Identify which cell holds the provided text, then report its (X, Y) central coordinate. 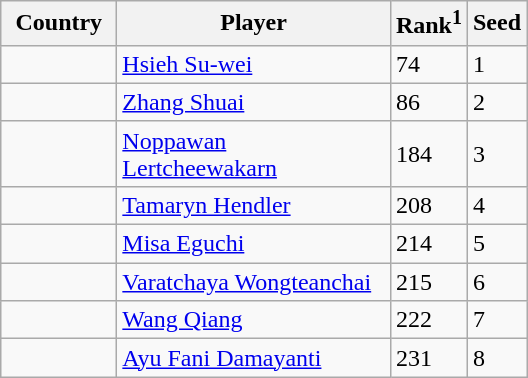
Varatchaya Wongteanchai (254, 282)
74 (428, 64)
Player (254, 24)
3 (496, 154)
Wang Qiang (254, 320)
Zhang Shuai (254, 102)
Country (59, 24)
Noppawan Lertcheewakarn (254, 154)
Rank1 (428, 24)
Seed (496, 24)
4 (496, 205)
Hsieh Su-wei (254, 64)
1 (496, 64)
222 (428, 320)
5 (496, 244)
Tamaryn Hendler (254, 205)
6 (496, 282)
215 (428, 282)
86 (428, 102)
Ayu Fani Damayanti (254, 358)
7 (496, 320)
8 (496, 358)
214 (428, 244)
2 (496, 102)
208 (428, 205)
Misa Eguchi (254, 244)
184 (428, 154)
231 (428, 358)
